Return (x, y) of the center of cell containing provided text 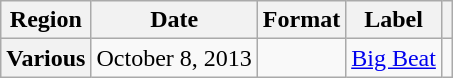
Region (46, 20)
Big Beat (394, 58)
Label (394, 20)
Format (301, 20)
Various (46, 58)
Date (174, 20)
October 8, 2013 (174, 58)
